Provide the [X, Y] coordinate of the cell's center where the given text is located.  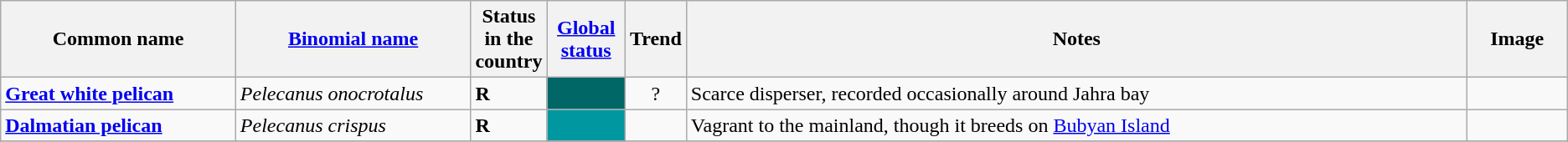
Scarce disperser, recorded occasionally around Jahra bay [1076, 94]
Vagrant to the mainland, though it breeds on Bubyan Island [1076, 125]
Dalmatian pelican [119, 125]
Status in the country [509, 39]
Great white pelican [119, 94]
Global status [586, 39]
Binomial name [353, 39]
Trend [655, 39]
Pelecanus crispus [353, 125]
Pelecanus onocrotalus [353, 94]
Common name [119, 39]
? [655, 94]
Notes [1076, 39]
Image [1517, 39]
